Extract the [X, Y] coordinate from the center of the cell holding the provided text.  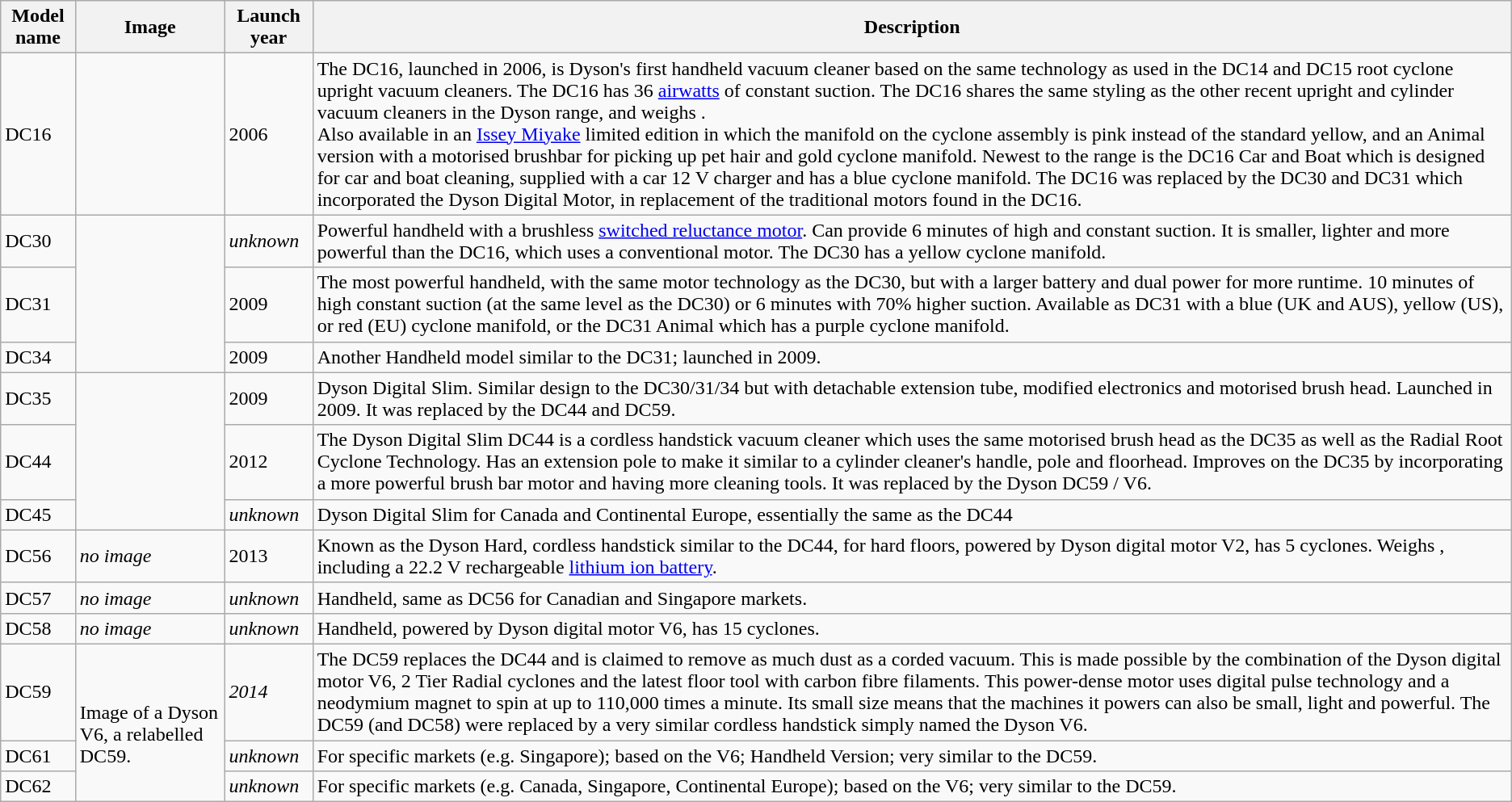
Image [150, 27]
Launch year [268, 27]
DC34 [39, 357]
2013 [268, 556]
DC30 [39, 241]
Model name [39, 27]
DC16 [39, 134]
DC56 [39, 556]
Image of a Dyson V6, a relabelled DC59. [150, 722]
DC57 [39, 598]
DC61 [39, 755]
DC58 [39, 628]
For specific markets (e.g. Singapore); based on the V6; Handheld Version; very similar to the DC59. [912, 755]
DC62 [39, 787]
Another Handheld model similar to the DC31; launched in 2009. [912, 357]
2012 [268, 462]
Description [912, 27]
DC59 [39, 691]
For specific markets (e.g. Canada, Singapore, Continental Europe); based on the V6; very similar to the DC59. [912, 787]
2014 [268, 691]
Dyson Digital Slim for Canada and Continental Europe, essentially the same as the DC44 [912, 514]
Handheld, same as DC56 for Canadian and Singapore markets. [912, 598]
2006 [268, 134]
DC35 [39, 399]
Handheld, powered by Dyson digital motor V6, has 15 cyclones. [912, 628]
DC44 [39, 462]
DC45 [39, 514]
DC31 [39, 304]
